Provide the (x, y) coordinate of the cell's center where the given text is located.  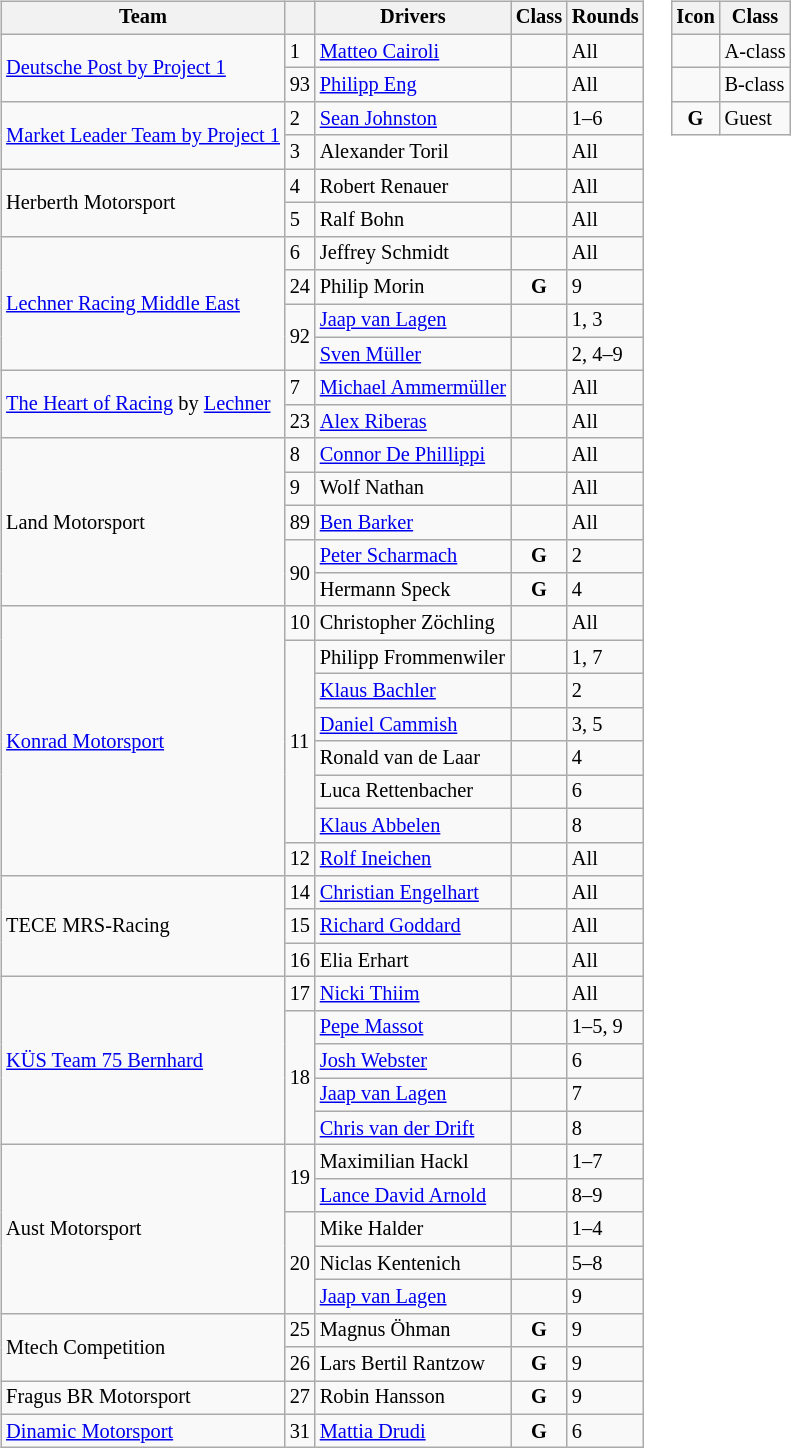
Sean Johnston (413, 119)
Guest (756, 119)
Ralf Bohn (413, 220)
1–5, 9 (606, 1027)
A-class (756, 51)
Mike Halder (413, 1229)
19 (300, 1178)
Philipp Eng (413, 85)
12 (300, 859)
Hermann Speck (413, 590)
Josh Webster (413, 1061)
1 (300, 51)
Icon (695, 18)
TECE MRS-Racing (143, 926)
The Heart of Racing by Lechner (143, 404)
Ronald van de Laar (413, 758)
17 (300, 994)
Lars Bertil Rantzow (413, 1364)
1–4 (606, 1229)
16 (300, 960)
Maximilian Hackl (413, 1162)
Klaus Abbelen (413, 825)
1, 3 (606, 321)
Alex Riberas (413, 422)
1–7 (606, 1162)
Deutsche Post by Project 1 (143, 68)
Ben Barker (413, 522)
Magnus Öhman (413, 1330)
Elia Erhart (413, 960)
26 (300, 1364)
89 (300, 522)
Christian Engelhart (413, 893)
Klaus Bachler (413, 691)
1–6 (606, 119)
93 (300, 85)
Market Leader Team by Project 1 (143, 136)
Land Motorsport (143, 522)
Lance David Arnold (413, 1196)
KÜS Team 75 Bernhard (143, 1061)
Rounds (606, 18)
Lechner Racing Middle East (143, 304)
Michael Ammermüller (413, 388)
B-class (756, 85)
Connor De Phillippi (413, 455)
Mtech Competition (143, 1346)
3, 5 (606, 724)
Richard Goddard (413, 926)
23 (300, 422)
8–9 (606, 1196)
Fragus BR Motorsport (143, 1398)
Philip Morin (413, 287)
Niclas Kentenich (413, 1263)
Matteo Cairoli (413, 51)
Alexander Toril (413, 152)
Philipp Frommenwiler (413, 657)
5–8 (606, 1263)
Mattia Drudi (413, 1431)
Dinamic Motorsport (143, 1431)
92 (300, 338)
Daniel Cammish (413, 724)
Nicki Thiim (413, 994)
31 (300, 1431)
Robin Hansson (413, 1398)
1, 7 (606, 657)
24 (300, 287)
Team (143, 18)
2, 4–9 (606, 354)
18 (300, 1078)
15 (300, 926)
Konrad Motorsport (143, 740)
Sven Müller (413, 354)
10 (300, 623)
Herberth Motorsport (143, 202)
Pepe Massot (413, 1027)
Rolf Ineichen (413, 859)
5 (300, 220)
14 (300, 893)
Luca Rettenbacher (413, 792)
90 (300, 572)
27 (300, 1398)
11 (300, 741)
Christopher Zöchling (413, 623)
3 (300, 152)
Drivers (413, 18)
Jeffrey Schmidt (413, 253)
20 (300, 1262)
Peter Scharmach (413, 556)
Wolf Nathan (413, 489)
Robert Renauer (413, 186)
Chris van der Drift (413, 1128)
Aust Motorsport (143, 1229)
25 (300, 1330)
